Find where the given text appears and provide that cell's center as [x, y] coordinate. 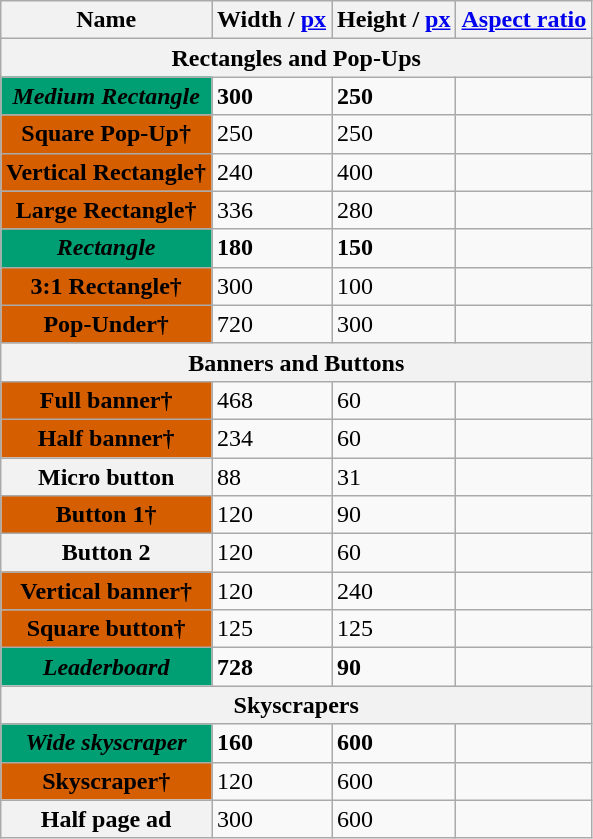
400 [394, 172]
Button 1† [106, 515]
Large Rectangle† [106, 210]
Medium Rectangle [106, 96]
Skyscraper† [106, 781]
720 [272, 324]
Square Pop-Up† [106, 134]
3:1 Rectangle† [106, 286]
Half page ad [106, 819]
Half banner† [106, 438]
336 [272, 210]
Button 2 [106, 553]
Rectangles and Pop-Ups [296, 58]
Height / px [394, 20]
Vertical banner† [106, 591]
468 [272, 400]
Pop-Under† [106, 324]
Name [106, 20]
280 [394, 210]
180 [272, 248]
Wide skyscraper [106, 743]
31 [394, 477]
160 [272, 743]
100 [394, 286]
Rectangle [106, 248]
Width / px [272, 20]
Skyscrapers [296, 705]
234 [272, 438]
Vertical Rectangle† [106, 172]
Aspect ratio [524, 20]
Leaderboard [106, 667]
Micro button [106, 477]
728 [272, 667]
Banners and Buttons [296, 362]
88 [272, 477]
Square button† [106, 629]
Full banner† [106, 400]
150 [394, 248]
